Capture the cell that displays the provided text and extract its (x, y) central coordinate. 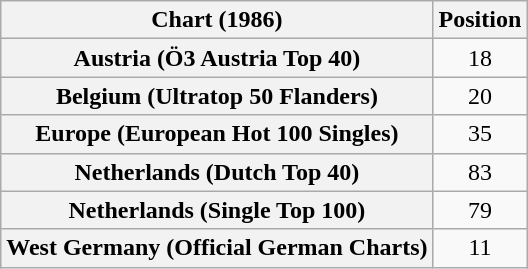
Belgium (Ultratop 50 Flanders) (217, 96)
Netherlands (Dutch Top 40) (217, 172)
Chart (1986) (217, 20)
11 (480, 248)
Europe (European Hot 100 Singles) (217, 134)
83 (480, 172)
20 (480, 96)
35 (480, 134)
Position (480, 20)
Austria (Ö3 Austria Top 40) (217, 58)
79 (480, 210)
Netherlands (Single Top 100) (217, 210)
18 (480, 58)
West Germany (Official German Charts) (217, 248)
